Return the (x, y) coordinate for the center point of the cell that contains the specified text.  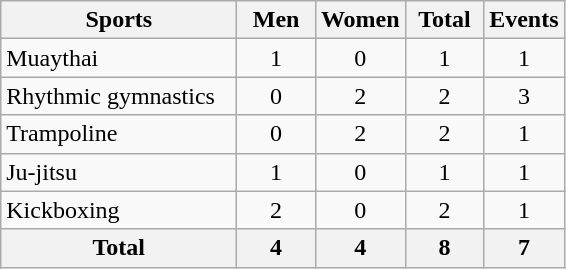
3 (524, 96)
Women (360, 20)
Events (524, 20)
Kickboxing (119, 210)
Sports (119, 20)
Ju-jitsu (119, 172)
Rhythmic gymnastics (119, 96)
Muaythai (119, 58)
7 (524, 248)
Trampoline (119, 134)
8 (444, 248)
Men (276, 20)
